For the text-containing cell, return its midpoint in [x, y] coordinate format. 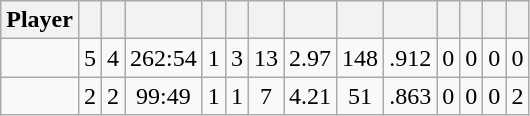
148 [360, 58]
4.21 [310, 96]
Player [40, 20]
5 [90, 58]
99:49 [164, 96]
3 [236, 58]
262:54 [164, 58]
.863 [410, 96]
7 [266, 96]
2.97 [310, 58]
.912 [410, 58]
51 [360, 96]
4 [114, 58]
13 [266, 58]
